Determine the [x, y] coordinate at the center of the cell enclosing the given text.  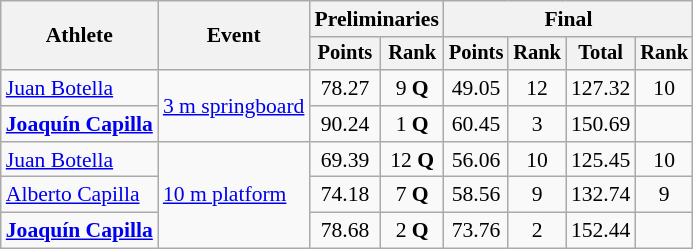
49.05 [476, 88]
10 m platform [234, 196]
2 Q [412, 231]
150.69 [600, 124]
12 Q [412, 160]
9 Q [412, 88]
152.44 [600, 231]
Alberto Capilla [80, 195]
Athlete [80, 36]
74.18 [344, 195]
Event [234, 36]
Preliminaries [376, 19]
2 [537, 231]
60.45 [476, 124]
56.06 [476, 160]
3 [537, 124]
3 m springboard [234, 106]
69.39 [344, 160]
90.24 [344, 124]
125.45 [600, 160]
132.74 [600, 195]
58.56 [476, 195]
78.27 [344, 88]
12 [537, 88]
Final [568, 19]
78.68 [344, 231]
Total [600, 54]
1 Q [412, 124]
73.76 [476, 231]
127.32 [600, 88]
7 Q [412, 195]
